Output the [x, y] coordinate of the center of the cell containing the given text.  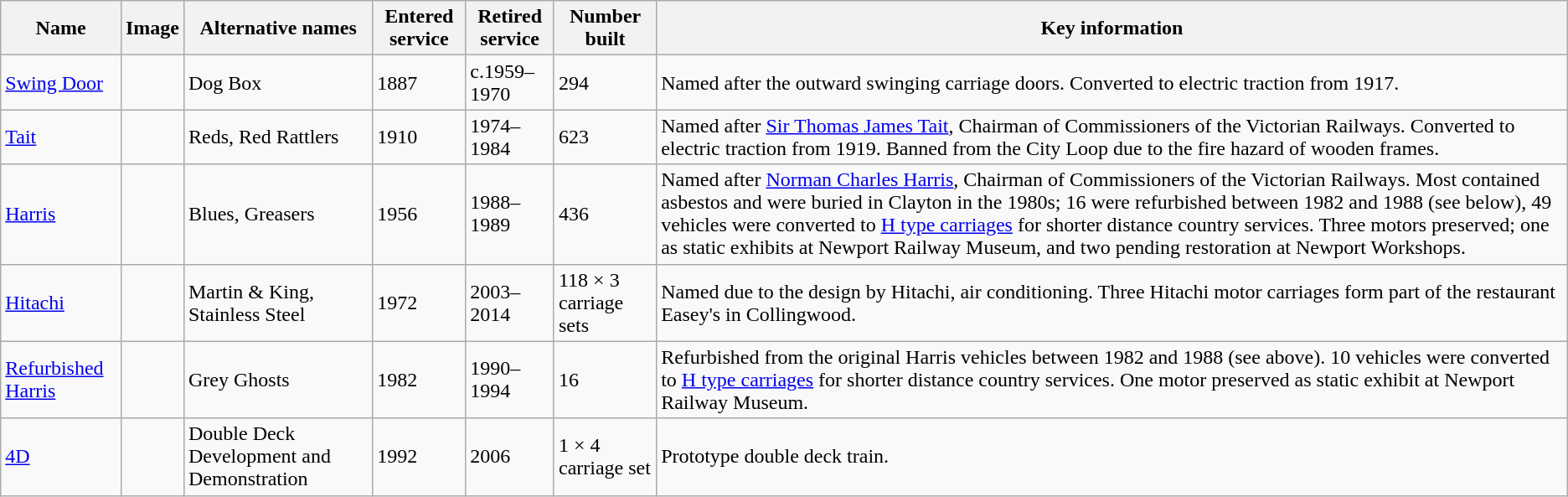
436 [605, 215]
2003–2014 [510, 303]
Double Deck Development and Demonstration [278, 457]
2006 [510, 457]
1956 [419, 215]
1 × 4 carriage set [605, 457]
1972 [419, 303]
Retired service [510, 28]
294 [605, 82]
Entered service [419, 28]
c.1959–1970 [510, 82]
Refurbished Harris [61, 380]
Named after the outward swinging carriage doors. Converted to electric traction from 1917. [1112, 82]
Alternative names [278, 28]
Number built [605, 28]
1910 [419, 137]
Dog Box [278, 82]
1887 [419, 82]
Blues, Greasers [278, 215]
Name [61, 28]
1992 [419, 457]
16 [605, 380]
Image [152, 28]
118 × 3 carriage sets [605, 303]
Harris [61, 215]
Reds, Red Rattlers [278, 137]
Tait [61, 137]
Martin & King, Stainless Steel [278, 303]
1982 [419, 380]
Key information [1112, 28]
1988–1989 [510, 215]
1974–1984 [510, 137]
Grey Ghosts [278, 380]
4D [61, 457]
Named due to the design by Hitachi, air conditioning. Three Hitachi motor carriages form part of the restaurant Easey's in Collingwood. [1112, 303]
623 [605, 137]
1990–1994 [510, 380]
Prototype double deck train. [1112, 457]
Hitachi [61, 303]
Swing Door [61, 82]
